Search for the cell housing the specified text and yield its [x, y] center coordinate. 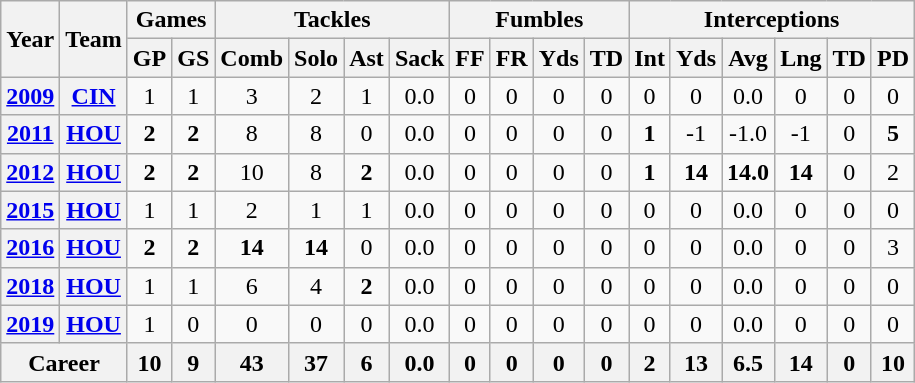
Sack [419, 58]
Comb [252, 58]
43 [252, 362]
9 [194, 362]
Year [30, 39]
37 [316, 362]
Lng [801, 58]
Team [94, 39]
GP [149, 58]
Interceptions [772, 20]
GS [194, 58]
Int [650, 58]
4 [316, 286]
2015 [30, 210]
FF [470, 58]
Avg [748, 58]
2011 [30, 134]
14.0 [748, 172]
CIN [94, 96]
2018 [30, 286]
5 [892, 134]
Ast [367, 58]
FR [512, 58]
2016 [30, 248]
2009 [30, 96]
Tackles [332, 20]
Career [64, 362]
2012 [30, 172]
13 [696, 362]
Games [170, 20]
Fumbles [540, 20]
PD [892, 58]
-1.0 [748, 134]
2019 [30, 324]
6.5 [748, 362]
Solo [316, 58]
